Provide the (x, y) coordinate of the cell's center where the given text is located.  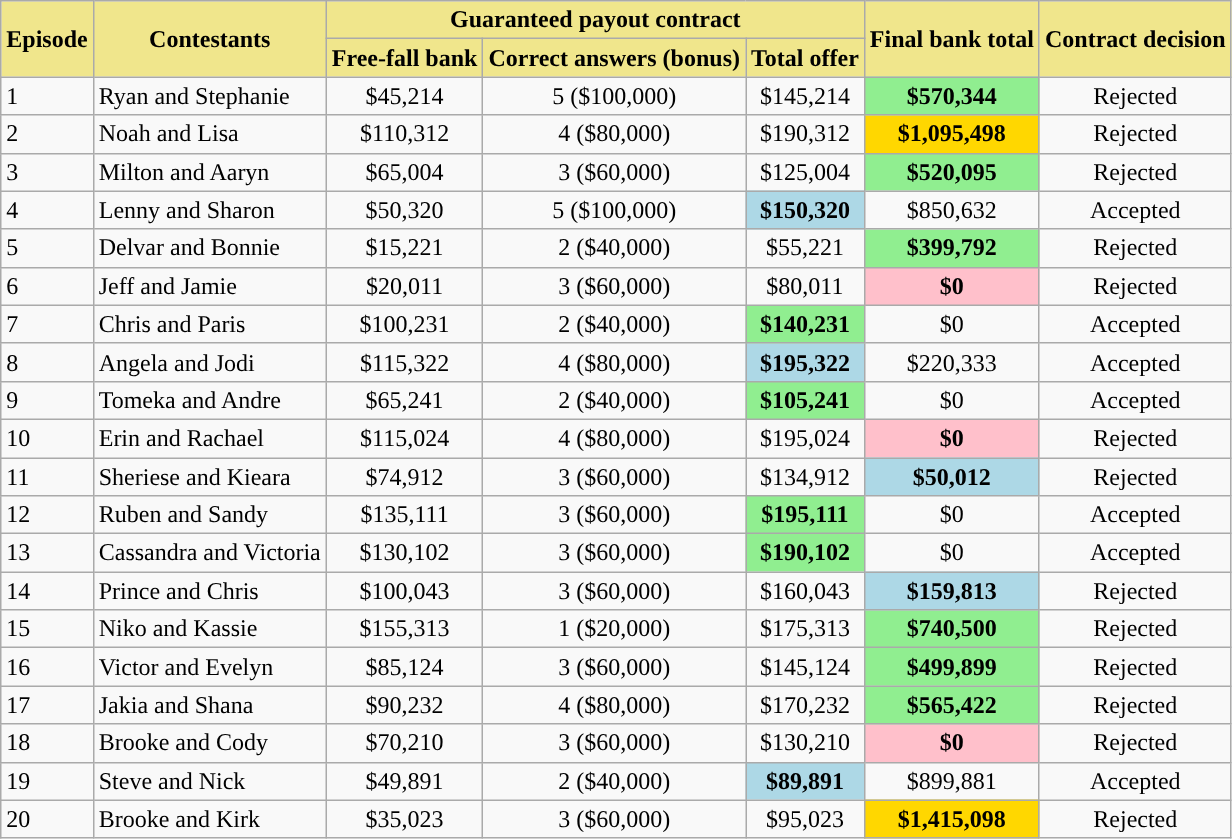
12 (47, 515)
$15,221 (404, 248)
$65,004 (404, 172)
Jeff and Jamie (210, 286)
$49,891 (404, 781)
$95,023 (806, 819)
$105,241 (806, 400)
$130,102 (404, 553)
Prince and Chris (210, 591)
19 (47, 781)
5 (47, 248)
$399,792 (952, 248)
Jakia and Shana (210, 705)
17 (47, 705)
$70,210 (404, 743)
$140,231 (806, 324)
$160,043 (806, 591)
$130,210 (806, 743)
Delvar and Bonnie (210, 248)
$50,320 (404, 210)
Final bank total (952, 39)
$145,124 (806, 667)
13 (47, 553)
$125,004 (806, 172)
$740,500 (952, 629)
Chris and Paris (210, 324)
$150,320 (806, 210)
$159,813 (952, 591)
Free-fall bank (404, 58)
10 (47, 438)
Lenny and Sharon (210, 210)
Victor and Evelyn (210, 667)
$175,313 (806, 629)
$89,891 (806, 781)
Angela and Jodi (210, 362)
$55,221 (806, 248)
11 (47, 477)
$115,322 (404, 362)
Contestants (210, 39)
$195,111 (806, 515)
7 (47, 324)
8 (47, 362)
Episode (47, 39)
Contract decision (1135, 39)
Brooke and Kirk (210, 819)
$74,912 (404, 477)
$115,024 (404, 438)
2 (47, 134)
16 (47, 667)
Ryan and Stephanie (210, 96)
$565,422 (952, 705)
Erin and Rachael (210, 438)
Ruben and Sandy (210, 515)
20 (47, 819)
$1,415,098 (952, 819)
Tomeka and Andre (210, 400)
$110,312 (404, 134)
$499,899 (952, 667)
$85,124 (404, 667)
$20,011 (404, 286)
$190,312 (806, 134)
6 (47, 286)
$135,111 (404, 515)
$899,881 (952, 781)
Total offer (806, 58)
3 (47, 172)
$100,043 (404, 591)
Milton and Aaryn (210, 172)
$1,095,498 (952, 134)
$45,214 (404, 96)
$170,232 (806, 705)
Noah and Lisa (210, 134)
$100,231 (404, 324)
$190,102 (806, 553)
$195,322 (806, 362)
$220,333 (952, 362)
1 ($20,000) (614, 629)
$65,241 (404, 400)
$90,232 (404, 705)
9 (47, 400)
$80,011 (806, 286)
18 (47, 743)
$520,095 (952, 172)
$155,313 (404, 629)
Correct answers (bonus) (614, 58)
Cassandra and Victoria (210, 553)
Guaranteed payout contract (595, 20)
$50,012 (952, 477)
Brooke and Cody (210, 743)
14 (47, 591)
4 (47, 210)
$134,912 (806, 477)
Sheriese and Kieara (210, 477)
15 (47, 629)
$145,214 (806, 96)
$850,632 (952, 210)
Niko and Kassie (210, 629)
$35,023 (404, 819)
Steve and Nick (210, 781)
$195,024 (806, 438)
1 (47, 96)
$570,344 (952, 96)
